Capture the cell that displays the provided text and extract its (x, y) central coordinate. 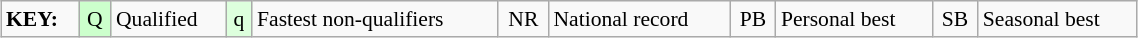
Seasonal best (1058, 19)
q (239, 19)
Q (95, 19)
SB (955, 19)
KEY: (40, 19)
NR (523, 19)
National record (639, 19)
Personal best (854, 19)
Qualified (168, 19)
Fastest non-qualifiers (375, 19)
PB (753, 19)
